Find where the given text appears and provide that cell's center as (x, y) coordinate. 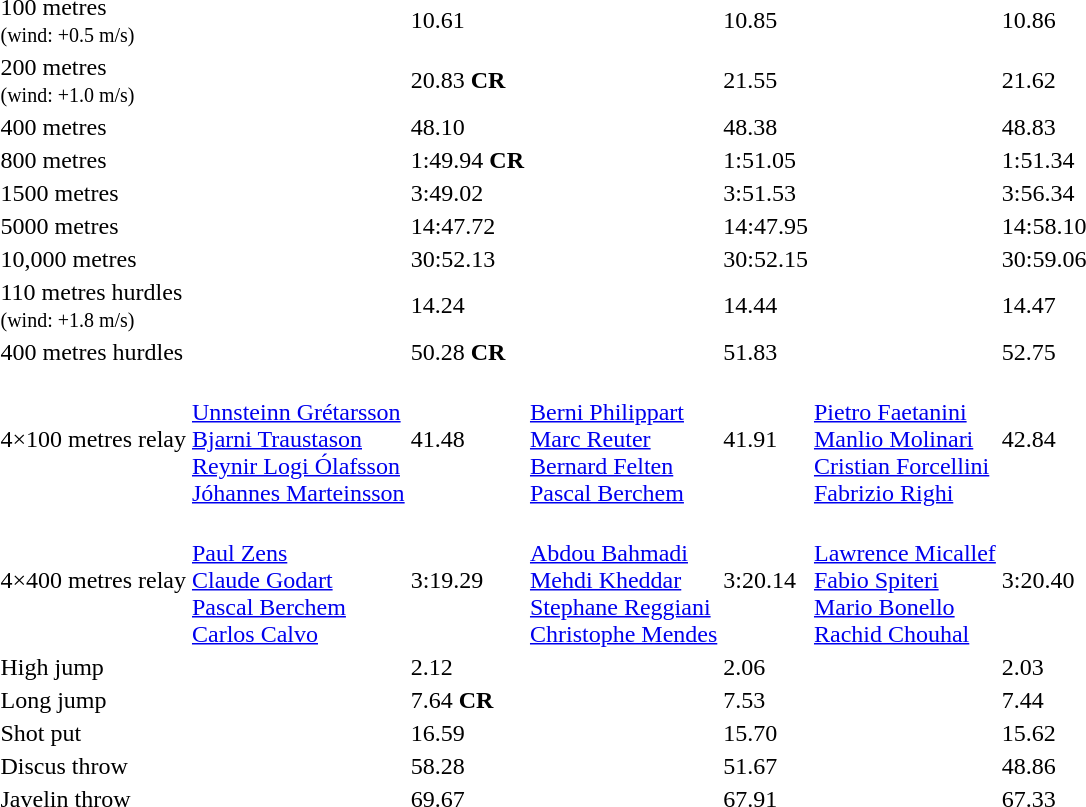
Paul ZensClaude GodartPascal BerchemCarlos Calvo (298, 580)
14.24 (467, 306)
41.91 (766, 439)
3:19.29 (467, 580)
14.44 (766, 306)
7.64 CR (467, 700)
51.83 (766, 352)
3:51.53 (766, 193)
3:20.14 (766, 580)
Unnsteinn GrétarssonBjarni TraustasonReynir Logi ÓlafssonJóhannes Marteinsson (298, 439)
3:49.02 (467, 193)
58.28 (467, 766)
Pietro FaetaniniManlio MolinariCristian ForcelliniFabrizio Righi (904, 439)
15.70 (766, 733)
2.12 (467, 667)
41.48 (467, 439)
Abdou BahmadiMehdi KheddarStephane ReggianiChristophe Mendes (623, 580)
48.10 (467, 127)
14:47.72 (467, 226)
1:51.05 (766, 160)
Lawrence MicallefFabio SpiteriMario BonelloRachid Chouhal (904, 580)
48.38 (766, 127)
51.67 (766, 766)
30:52.15 (766, 259)
50.28 CR (467, 352)
2.06 (766, 667)
16.59 (467, 733)
1:49.94 CR (467, 160)
30:52.13 (467, 259)
21.55 (766, 80)
20.83 CR (467, 80)
Berni PhilippartMarc ReuterBernard FeltenPascal Berchem (623, 439)
14:47.95 (766, 226)
7.53 (766, 700)
